Search for the cell housing the specified text and yield its [X, Y] center coordinate. 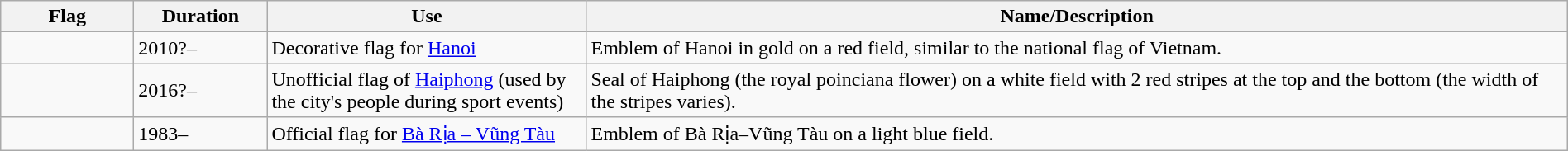
Unofficial flag of Haiphong (used by the city's people during sport events) [427, 91]
1983– [200, 134]
Official flag for Bà Rịa – Vũng Tàu [427, 134]
2016?– [200, 91]
Duration [200, 17]
Emblem of Bà Rịa–Vũng Tàu on a light blue field. [1077, 134]
Flag [68, 17]
Name/Description [1077, 17]
2010?– [200, 48]
Emblem of Hanoi in gold on a red field, similar to the national flag of Vietnam. [1077, 48]
Seal of Haiphong (the royal poinciana flower) on a white field with 2 red stripes at the top and the bottom (the width of the stripes varies). [1077, 91]
Use [427, 17]
Decorative flag for Hanoi [427, 48]
